Detect which cell encompasses the target text, then output its [x, y] center coordinate. 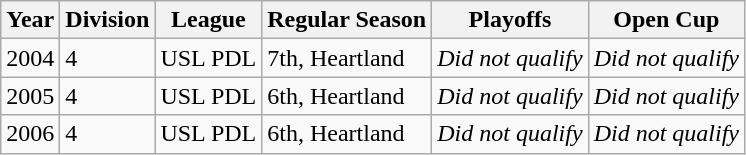
Open Cup [666, 20]
League [208, 20]
Year [30, 20]
2005 [30, 96]
Playoffs [510, 20]
2004 [30, 58]
7th, Heartland [347, 58]
2006 [30, 134]
Regular Season [347, 20]
Division [108, 20]
